Determine the [X, Y] coordinate at the center of the cell enclosing the given text.  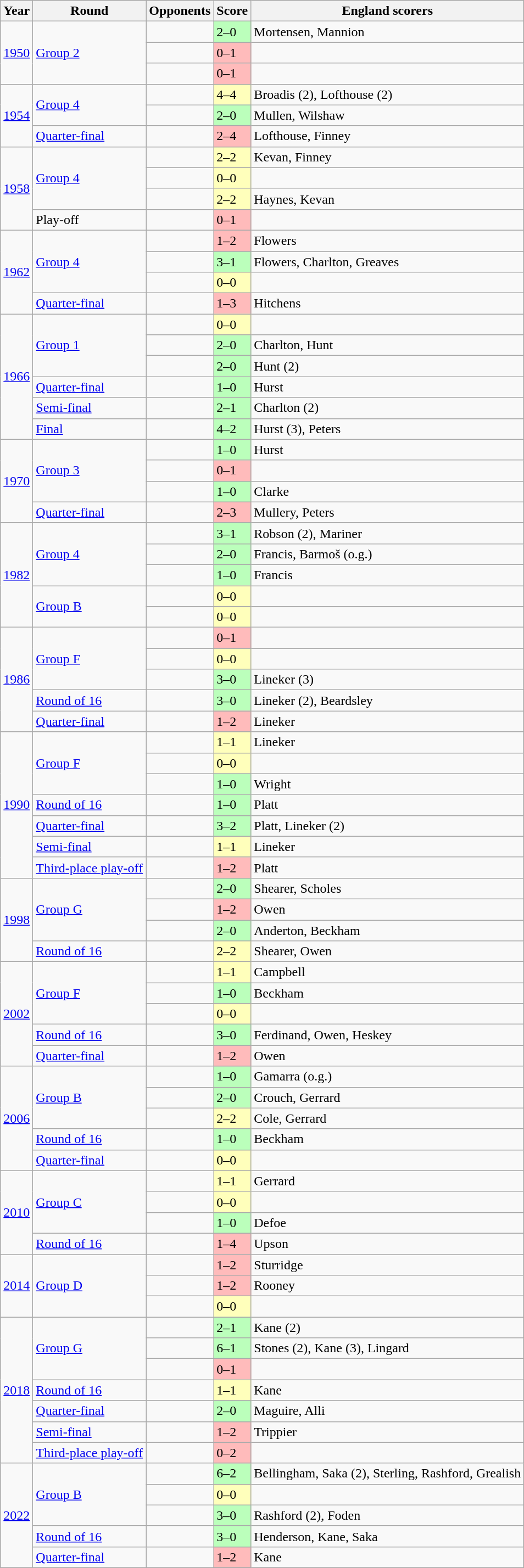
Ferdinand, Owen, Heskey [388, 1035]
Francis [388, 575]
Robson (2), Mariner [388, 533]
4–2 [232, 429]
Lineker (2), Beardsley [388, 701]
Year [16, 11]
Crouch, Gerrard [388, 1097]
2010 [16, 1212]
Platt, Lineker (2) [388, 826]
Broadis (2), Lofthouse (2) [388, 94]
Rooney [388, 1286]
1970 [16, 481]
Round [90, 11]
Group 2 [90, 53]
Sturridge [388, 1264]
Lofthouse, Finney [388, 136]
Flowers [388, 240]
Stones (2), Kane (3), Lingard [388, 1348]
6–1 [232, 1348]
Wright [388, 784]
Anderton, Beckham [388, 931]
1986 [16, 680]
1–3 [232, 304]
2018 [16, 1390]
2022 [16, 1515]
Hunt (2) [388, 366]
2014 [16, 1285]
4–4 [232, 94]
Mortensen, Mannion [388, 32]
Kane (2) [388, 1328]
Shearer, Scholes [388, 888]
Score [232, 11]
1998 [16, 920]
Mullen, Wilshaw [388, 115]
Defoe [388, 1223]
Group D [90, 1285]
2002 [16, 1014]
2–3 [232, 512]
Lineker (3) [388, 680]
Shearer, Owen [388, 951]
1990 [16, 805]
0–2 [232, 1453]
Upson [388, 1244]
Kevan, Finney [388, 157]
Final [90, 429]
2006 [16, 1118]
Maguire, Alli [388, 1411]
Opponents [180, 11]
3–2 [232, 826]
Hitchens [388, 304]
Haynes, Kevan [388, 199]
6–2 [232, 1474]
Charlton (2) [388, 408]
Clarke [388, 491]
Rashford (2), Foden [388, 1515]
Group 1 [90, 345]
Play-off [90, 220]
Group 3 [90, 471]
Hurst (3), Peters [388, 429]
1982 [16, 575]
Trippier [388, 1432]
1954 [16, 115]
Flowers, Charlton, Greaves [388, 262]
Gerrard [388, 1181]
Group C [90, 1202]
1966 [16, 377]
1–4 [232, 1244]
1958 [16, 188]
Henderson, Kane, Saka [388, 1536]
Cole, Gerrard [388, 1118]
2–4 [232, 136]
Gamarra (o.g.) [388, 1077]
Mullery, Peters [388, 512]
Campbell [388, 972]
1950 [16, 53]
Bellingham, Saka (2), Sterling, Rashford, Grealish [388, 1474]
Francis, Barmoš (o.g.) [388, 554]
England scorers [388, 11]
Charlton, Hunt [388, 345]
1962 [16, 272]
